From the cell containing the given text, extract its center point as (x, y) coordinate. 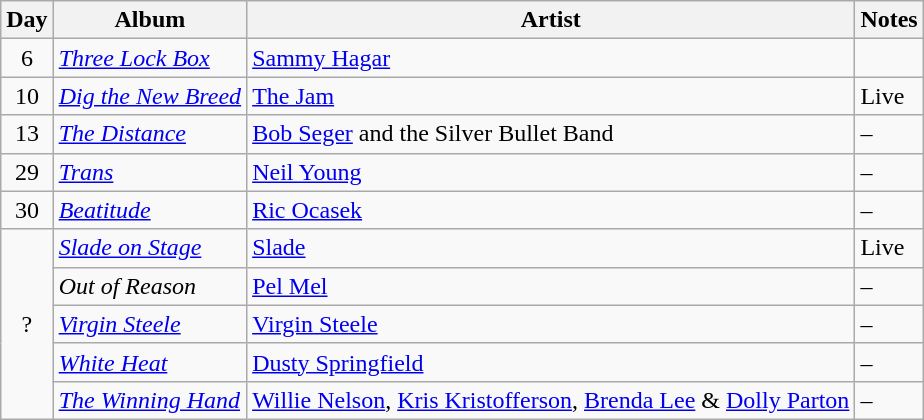
The Jam (551, 96)
White Heat (150, 362)
29 (27, 172)
6 (27, 58)
Album (150, 20)
The Winning Hand (150, 400)
Dusty Springfield (551, 362)
Willie Nelson, Kris Kristofferson, Brenda Lee & Dolly Parton (551, 400)
Pel Mel (551, 286)
13 (27, 134)
Day (27, 20)
Beatitude (150, 210)
Trans (150, 172)
Slade (551, 248)
Out of Reason (150, 286)
The Distance (150, 134)
30 (27, 210)
Notes (889, 20)
Artist (551, 20)
Neil Young (551, 172)
Three Lock Box (150, 58)
Bob Seger and the Silver Bullet Band (551, 134)
Slade on Stage (150, 248)
Dig the New Breed (150, 96)
? (27, 324)
Sammy Hagar (551, 58)
Ric Ocasek (551, 210)
10 (27, 96)
